Search for the cell housing the specified text and yield its (x, y) center coordinate. 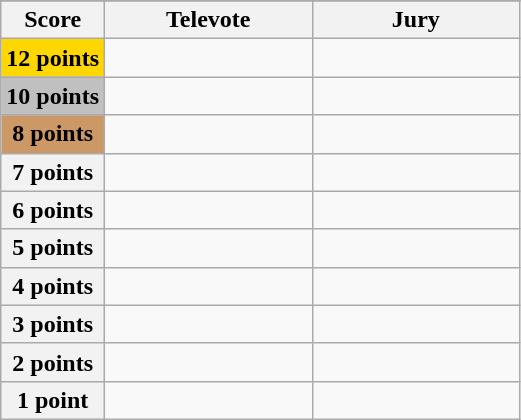
3 points (53, 324)
2 points (53, 362)
Televote (209, 20)
1 point (53, 400)
10 points (53, 96)
6 points (53, 210)
7 points (53, 172)
Jury (416, 20)
8 points (53, 134)
4 points (53, 286)
12 points (53, 58)
Score (53, 20)
5 points (53, 248)
